Provide the [X, Y] coordinate of the cell's center where the given text is located.  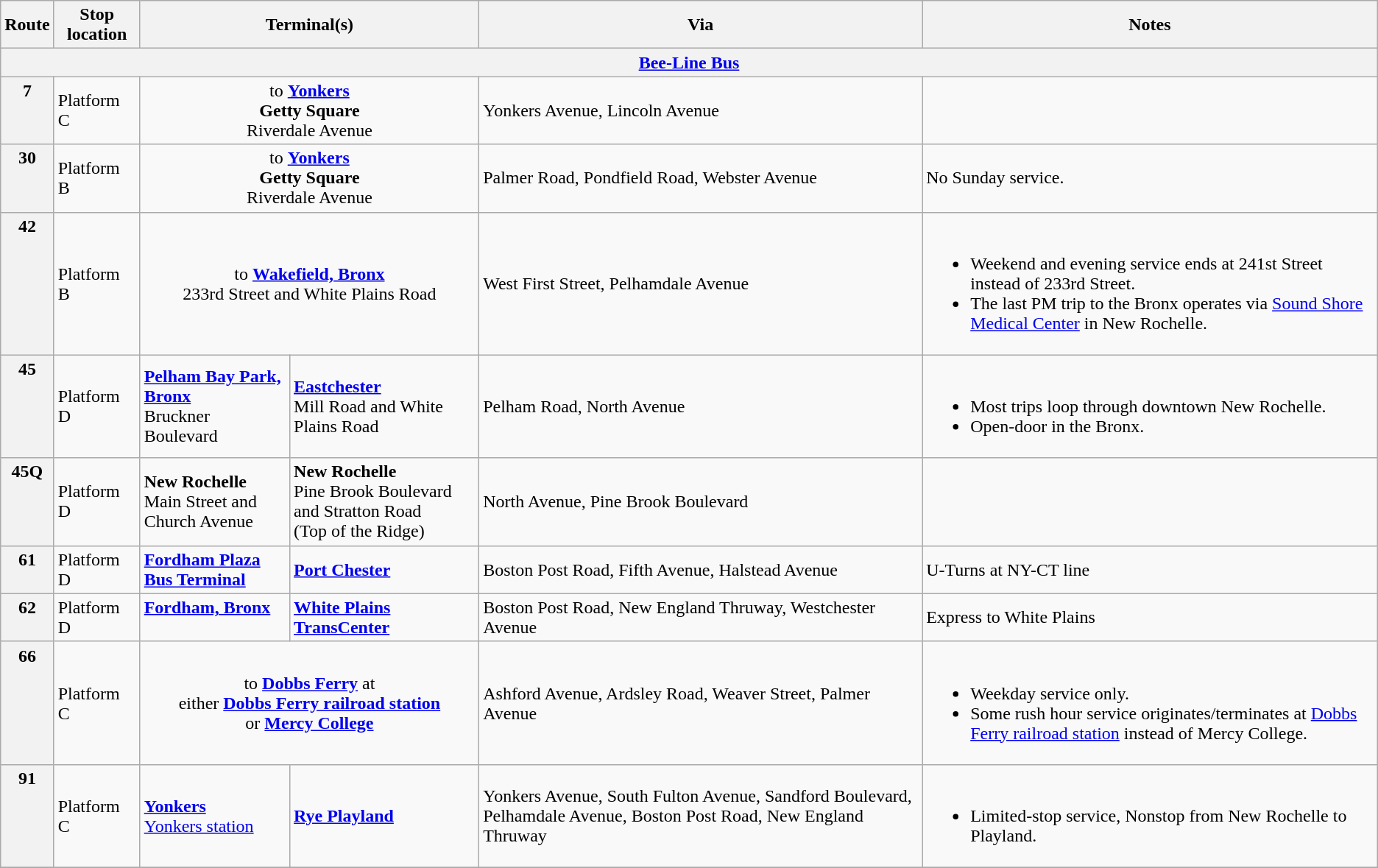
Express to White Plains [1150, 617]
45 [27, 406]
West First Street, Pelhamdale Avenue [701, 283]
30 [27, 178]
Terminal(s) [309, 25]
Most trips loop through downtown New Rochelle.Open-door in the Bronx. [1150, 406]
Palmer Road, Pondfield Road, Webster Avenue [701, 178]
Fordham Plaza Bus Terminal [215, 570]
61 [27, 570]
91 [27, 816]
to Dobbs Ferry ateither Dobbs Ferry railroad stationor Mercy College [309, 702]
North Avenue, Pine Brook Boulevard [701, 502]
Port Chester [384, 570]
EastchesterMill Road and White Plains Road [384, 406]
Boston Post Road, New England Thruway, Westchester Avenue [701, 617]
42 [27, 283]
White Plains TransCenter [384, 617]
Weekday service only.Some rush hour service originates/terminates at Dobbs Ferry railroad station instead of Mercy College. [1150, 702]
Limited-stop service, Nonstop from New Rochelle to Playland. [1150, 816]
to Wakefield, Bronx233rd Street and White Plains Road [309, 283]
YonkersYonkers station [215, 816]
Rye Playland [384, 816]
No Sunday service. [1150, 178]
45Q [27, 502]
Bee-Line Bus [689, 63]
Yonkers Avenue, Lincoln Avenue [701, 110]
7 [27, 110]
Yonkers Avenue, South Fulton Avenue, Sandford Boulevard, Pelhamdale Avenue, Boston Post Road, New England Thruway [701, 816]
Ashford Avenue, Ardsley Road, Weaver Street, Palmer Avenue [701, 702]
Boston Post Road, Fifth Avenue, Halstead Avenue [701, 570]
Stop location [97, 25]
U-Turns at NY-CT line [1150, 570]
Via [701, 25]
62 [27, 617]
66 [27, 702]
New RochellePine Brook Boulevard and Stratton Road(Top of the Ridge) [384, 502]
Pelham Road, North Avenue [701, 406]
Route [27, 25]
Pelham Bay Park, BronxBruckner Boulevard [215, 406]
Notes [1150, 25]
Fordham, Bronx [215, 617]
New RochelleMain Street and Church Avenue [215, 502]
